Capture the cell that displays the provided text and extract its [x, y] central coordinate. 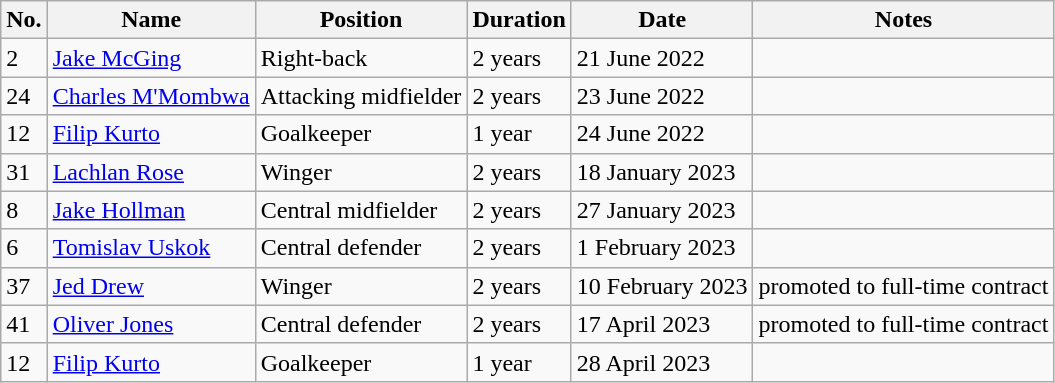
27 January 2023 [662, 210]
Central midfielder [361, 210]
24 June 2022 [662, 134]
8 [24, 210]
Duration [519, 20]
23 June 2022 [662, 96]
Jed Drew [151, 286]
Charles M'Mombwa [151, 96]
Tomislav Uskok [151, 248]
41 [24, 324]
Notes [904, 20]
Oliver Jones [151, 324]
24 [24, 96]
1 February 2023 [662, 248]
31 [24, 172]
21 June 2022 [662, 58]
Lachlan Rose [151, 172]
17 April 2023 [662, 324]
Name [151, 20]
Attacking midfielder [361, 96]
Position [361, 20]
37 [24, 286]
Right-back [361, 58]
6 [24, 248]
Date [662, 20]
28 April 2023 [662, 362]
Jake Hollman [151, 210]
18 January 2023 [662, 172]
10 February 2023 [662, 286]
Jake McGing [151, 58]
2 [24, 58]
No. [24, 20]
